Pinpoint the cell where the given text exists, returning its [x, y] midpoint coordinate. 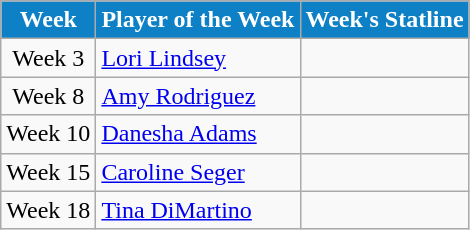
Player of the Week [198, 20]
Week's Statline [384, 20]
Lori Lindsey [198, 58]
Week [48, 20]
Week 10 [48, 134]
Danesha Adams [198, 134]
Caroline Seger [198, 172]
Week 8 [48, 96]
Week 18 [48, 210]
Amy Rodriguez [198, 96]
Week 3 [48, 58]
Tina DiMartino [198, 210]
Week 15 [48, 172]
